Identify which cell holds the provided text, then report its (X, Y) central coordinate. 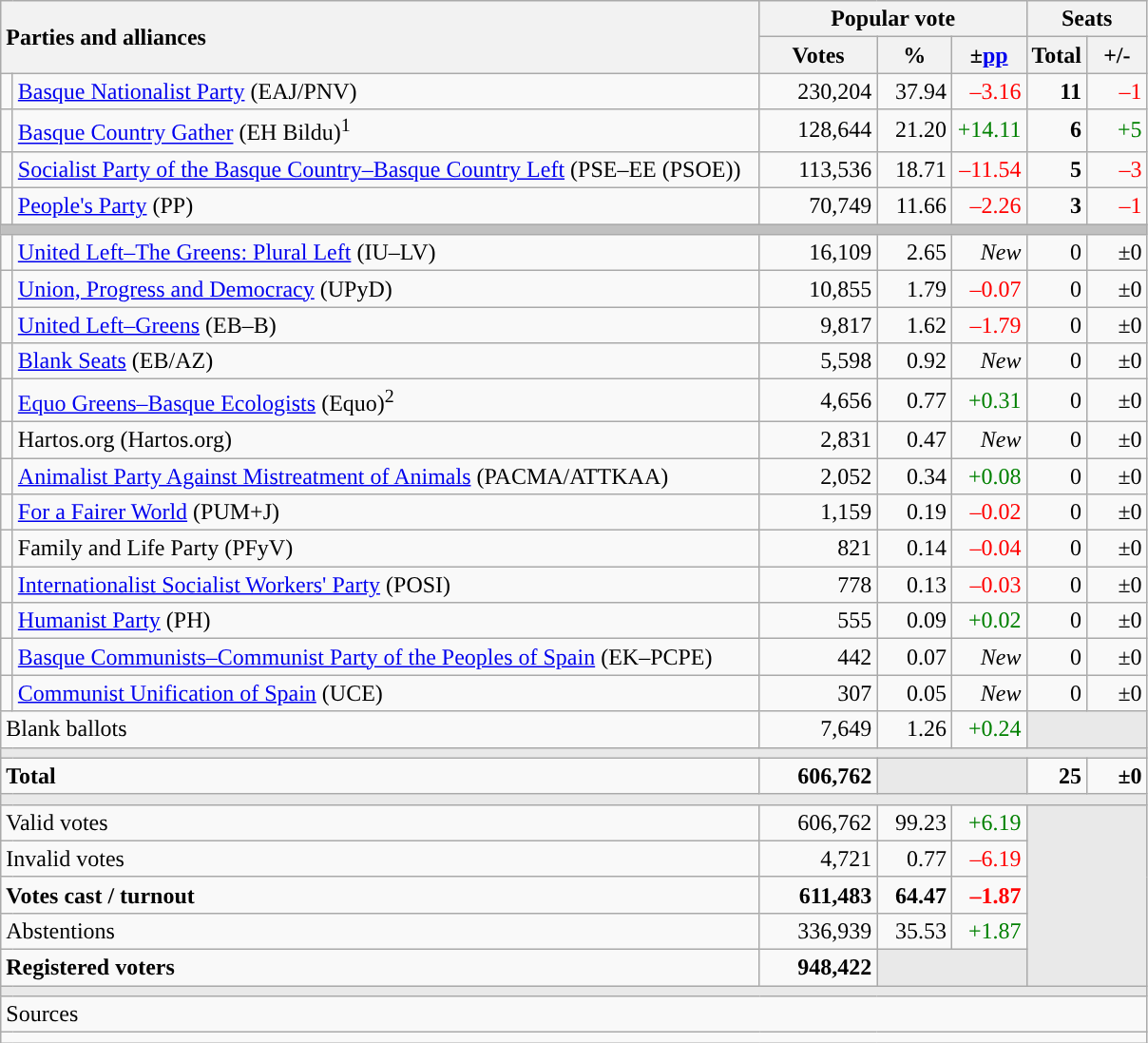
1.79 (914, 289)
611,483 (818, 895)
113,536 (818, 169)
0.09 (914, 621)
Basque Communists–Communist Party of the Peoples of Spain (EK–PCPE) (386, 657)
0.19 (914, 512)
3 (1057, 206)
Family and Life Party (PFyV) (386, 549)
Popular vote (893, 19)
25 (1057, 776)
Votes cast / turnout (380, 895)
% (914, 55)
Basque Nationalist Party (EAJ/PNV) (386, 91)
For a Fairer World (PUM+J) (386, 512)
11 (1057, 91)
United Left–The Greens: Plural Left (IU–LV) (386, 253)
Internationalist Socialist Workers' Party (POSI) (386, 585)
5 (1057, 169)
Equo Greens–Basque Ecologists (Equo)2 (386, 401)
1.62 (914, 325)
–11.54 (988, 169)
778 (818, 585)
Sources (574, 1014)
4,721 (818, 859)
70,749 (818, 206)
+0.31 (988, 401)
21.20 (914, 131)
1,159 (818, 512)
–0.07 (988, 289)
–2.26 (988, 206)
16,109 (818, 253)
Votes (818, 55)
336,939 (818, 931)
0.92 (914, 361)
–0.03 (988, 585)
+0.24 (988, 729)
Abstentions (380, 931)
+/- (1118, 55)
99.23 (914, 822)
35.53 (914, 931)
Blank ballots (380, 729)
0.14 (914, 549)
–0.02 (988, 512)
0.34 (914, 476)
4,656 (818, 401)
9,817 (818, 325)
+14.11 (988, 131)
2,831 (818, 439)
Hartos.org (Hartos.org) (386, 439)
–6.19 (988, 859)
821 (818, 549)
5,598 (818, 361)
7,649 (818, 729)
Invalid votes (380, 859)
+6.19 (988, 822)
1.26 (914, 729)
Socialist Party of the Basque Country–Basque Country Left (PSE–EE (PSOE)) (386, 169)
–1.87 (988, 895)
Animalist Party Against Mistreatment of Animals (PACMA/ATTKAA) (386, 476)
–3 (1118, 169)
–0.04 (988, 549)
+0.08 (988, 476)
+1.87 (988, 931)
2,052 (818, 476)
128,644 (818, 131)
+0.02 (988, 621)
10,855 (818, 289)
64.47 (914, 895)
555 (818, 621)
442 (818, 657)
+5 (1118, 131)
0.07 (914, 657)
6 (1057, 131)
Registered voters (380, 967)
–3.16 (988, 91)
People's Party (PP) (386, 206)
230,204 (818, 91)
307 (818, 693)
Valid votes (380, 822)
0.47 (914, 439)
0.05 (914, 693)
2.65 (914, 253)
Union, Progress and Democracy (UPyD) (386, 289)
948,422 (818, 967)
Communist Unification of Spain (UCE) (386, 693)
Humanist Party (PH) (386, 621)
Blank Seats (EB/AZ) (386, 361)
11.66 (914, 206)
Seats (1087, 19)
±pp (988, 55)
37.94 (914, 91)
Parties and alliances (380, 37)
–1.79 (988, 325)
18.71 (914, 169)
Basque Country Gather (EH Bildu)1 (386, 131)
0.13 (914, 585)
United Left–Greens (EB–B) (386, 325)
